Find where the given text appears and provide that cell's center as (X, Y) coordinate. 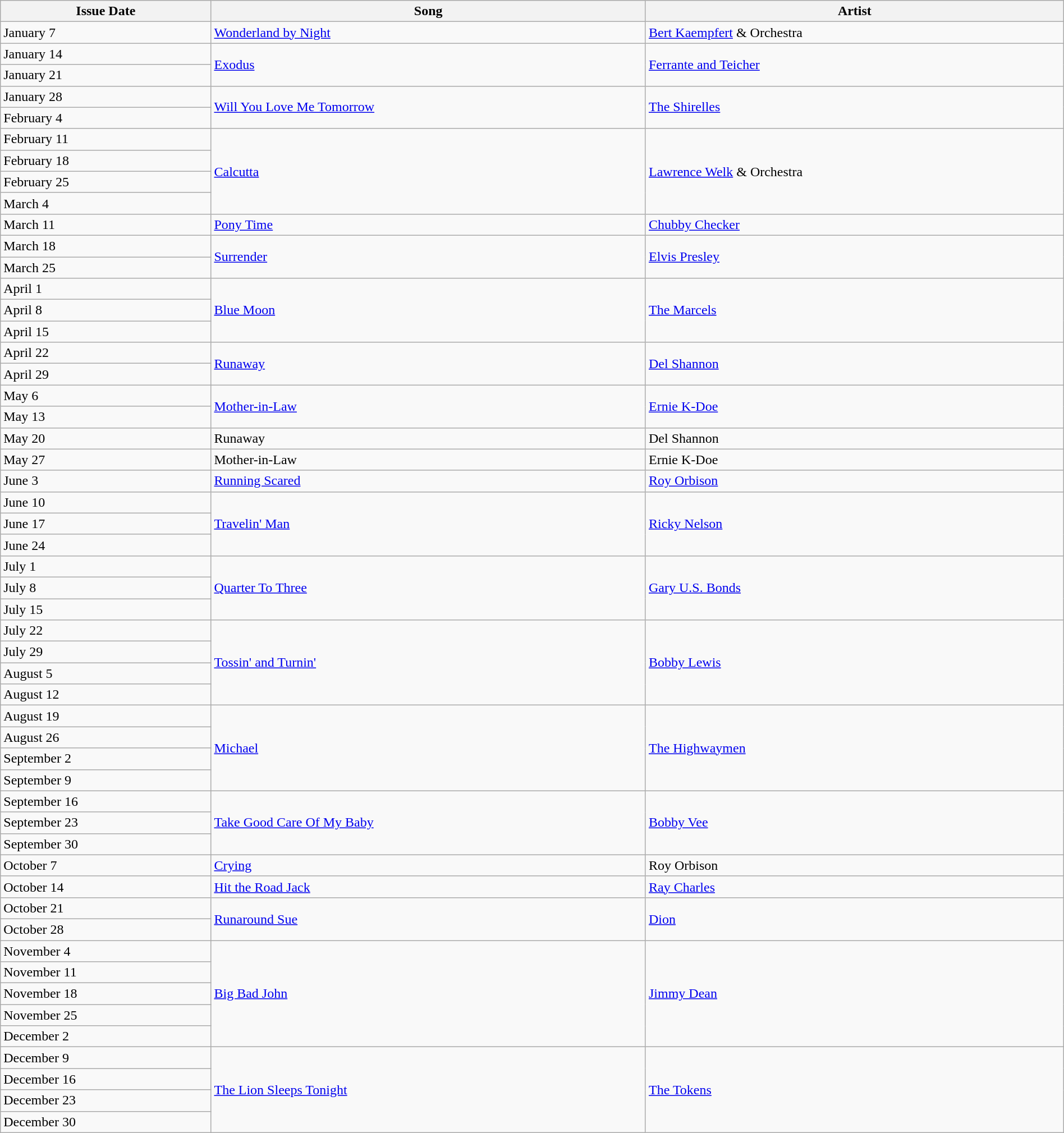
The Lion Sleeps Tonight (429, 1090)
February 4 (106, 118)
Big Bad John (429, 994)
April 1 (106, 289)
April 22 (106, 353)
December 16 (106, 1079)
Bert Kaempfert & Orchestra (854, 33)
March 4 (106, 203)
Pony Time (429, 224)
Issue Date (106, 11)
September 2 (106, 759)
May 20 (106, 438)
May 6 (106, 396)
The Marcels (854, 310)
Quarter To Three (429, 588)
Jimmy Dean (854, 994)
July 15 (106, 609)
July 22 (106, 631)
July 1 (106, 566)
The Tokens (854, 1090)
Calcutta (429, 171)
Surrender (429, 256)
April 15 (106, 332)
November 18 (106, 994)
March 18 (106, 246)
Chubby Checker (854, 224)
Ray Charles (854, 887)
January 7 (106, 33)
Runaround Sue (429, 919)
January 21 (106, 75)
Artist (854, 11)
September 30 (106, 844)
Crying (429, 865)
June 17 (106, 524)
Exodus (429, 65)
March 11 (106, 224)
August 12 (106, 695)
Ferrante and Teicher (854, 65)
November 25 (106, 1015)
Ricky Nelson (854, 524)
August 19 (106, 716)
January 14 (106, 54)
Tossin' and Turnin' (429, 663)
Bobby Vee (854, 823)
April 29 (106, 374)
Michael (429, 748)
September 23 (106, 823)
August 5 (106, 673)
May 13 (106, 417)
June 3 (106, 481)
May 27 (106, 460)
Gary U.S. Bonds (854, 588)
The Highwaymen (854, 748)
November 4 (106, 951)
June 24 (106, 545)
Song (429, 11)
January 28 (106, 97)
December 30 (106, 1122)
September 16 (106, 801)
Bobby Lewis (854, 663)
September 9 (106, 780)
July 8 (106, 588)
Running Scared (429, 481)
Hit the Road Jack (429, 887)
Dion (854, 919)
March 25 (106, 268)
December 2 (106, 1036)
February 18 (106, 160)
December 23 (106, 1100)
Elvis Presley (854, 256)
October 28 (106, 929)
July 29 (106, 652)
April 8 (106, 310)
October 21 (106, 908)
June 10 (106, 502)
Wonderland by Night (429, 33)
Will You Love Me Tomorrow (429, 107)
February 11 (106, 139)
Take Good Care Of My Baby (429, 823)
August 26 (106, 737)
Blue Moon (429, 310)
November 11 (106, 973)
Lawrence Welk & Orchestra (854, 171)
October 7 (106, 865)
October 14 (106, 887)
December 9 (106, 1058)
Travelin' Man (429, 524)
February 25 (106, 182)
The Shirelles (854, 107)
